Search for the cell housing the specified text and yield its (X, Y) center coordinate. 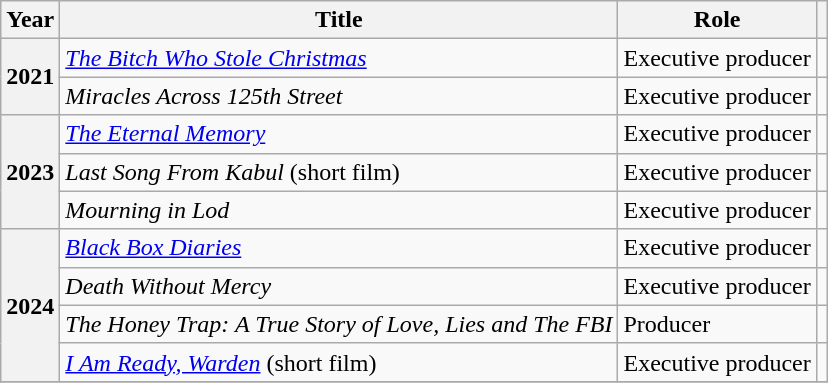
Black Box Diaries (339, 248)
Miracles Across 125th Street (339, 96)
2024 (30, 305)
Title (339, 20)
Year (30, 20)
The Honey Trap: A True Story of Love, Lies and The FBI (339, 324)
2023 (30, 172)
Role (717, 20)
Mourning in Lod (339, 210)
The Bitch Who Stole Christmas (339, 58)
Death Without Mercy (339, 286)
Last Song From Kabul (short film) (339, 172)
The Eternal Memory (339, 134)
I Am Ready, Warden (short film) (339, 362)
Producer (717, 324)
2021 (30, 77)
